From the cell containing the given text, extract its center point as (x, y) coordinate. 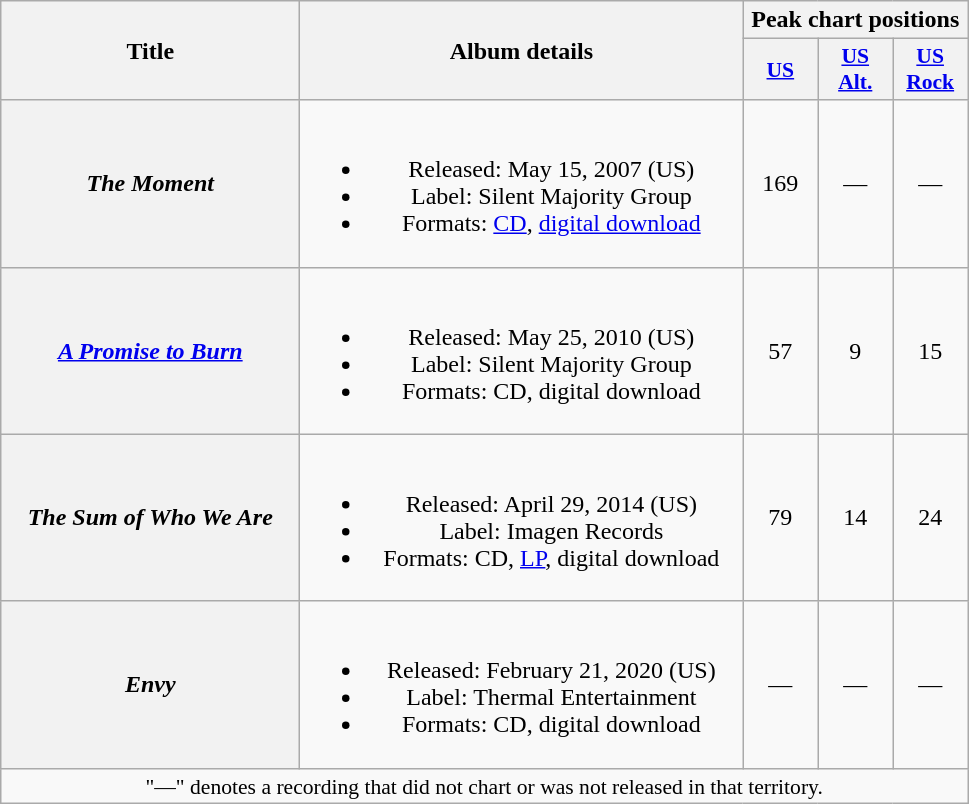
Envy (150, 684)
169 (780, 184)
Peak chart positions (856, 20)
Title (150, 50)
A Promise to Burn (150, 350)
Album details (522, 50)
The Moment (150, 184)
79 (780, 518)
"—" denotes a recording that did not chart or was not released in that territory. (484, 786)
15 (930, 350)
The Sum of Who We Are (150, 518)
Released: May 25, 2010 (US)Label: Silent Majority GroupFormats: CD, digital download (522, 350)
USAlt. (856, 70)
14 (856, 518)
USRock (930, 70)
Released: May 15, 2007 (US)Label: Silent Majority GroupFormats: CD, digital download (522, 184)
9 (856, 350)
Released: February 21, 2020 (US)Label: Thermal EntertainmentFormats: CD, digital download (522, 684)
Released: April 29, 2014 (US)Label: Imagen RecordsFormats: CD, LP, digital download (522, 518)
57 (780, 350)
24 (930, 518)
US (780, 70)
